Identify which cell holds the provided text, then report its (X, Y) central coordinate. 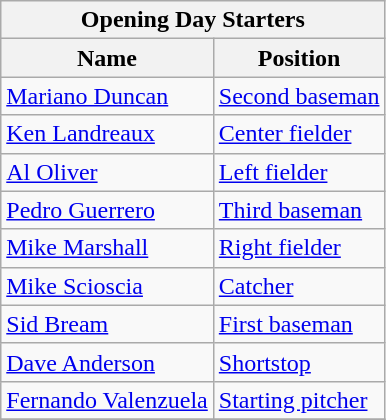
Mike Scioscia (108, 286)
Mariano Duncan (108, 96)
Mike Marshall (108, 248)
Shortstop (299, 362)
Third baseman (299, 210)
Dave Anderson (108, 362)
Opening Day Starters (193, 20)
Al Oliver (108, 172)
Sid Bream (108, 324)
Position (299, 58)
Pedro Guerrero (108, 210)
Catcher (299, 286)
Left fielder (299, 172)
Center fielder (299, 134)
Right fielder (299, 248)
Name (108, 58)
Fernando Valenzuela (108, 400)
Second baseman (299, 96)
Ken Landreaux (108, 134)
Starting pitcher (299, 400)
First baseman (299, 324)
